Scan for the cell matching the given text and deliver its [X, Y] coordinate at center. 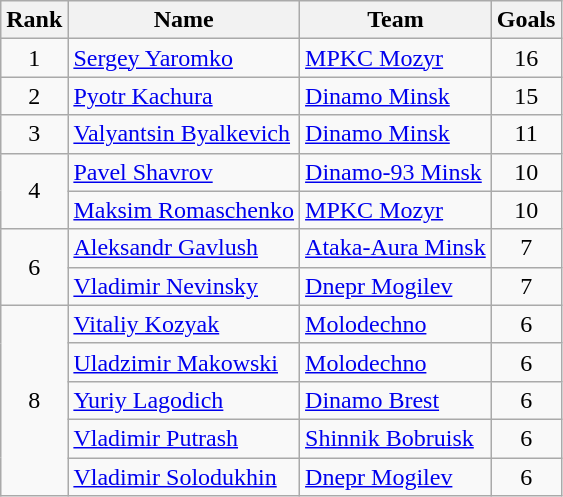
Aleksandr Gavlush [184, 248]
Sergey Yaromko [184, 58]
Vladimir Solodukhin [184, 477]
Team [396, 20]
1 [34, 58]
2 [34, 96]
Pavel Shavrov [184, 172]
Vladimir Putrash [184, 438]
4 [34, 191]
Dinamo Brest [396, 400]
Valyantsin Byalkevich [184, 134]
Vitaliy Kozyak [184, 324]
Goals [526, 20]
Vladimir Nevinsky [184, 286]
Yuriy Lagodich [184, 400]
Dinamo-93 Minsk [396, 172]
15 [526, 96]
Ataka-Aura Minsk [396, 248]
Rank [34, 20]
Name [184, 20]
3 [34, 134]
Shinnik Bobruisk [396, 438]
8 [34, 400]
Pyotr Kachura [184, 96]
11 [526, 134]
Uladzimir Makowski [184, 362]
16 [526, 58]
Maksim Romaschenko [184, 210]
